Return the (x, y) coordinate for the center point of the cell that contains the specified text.  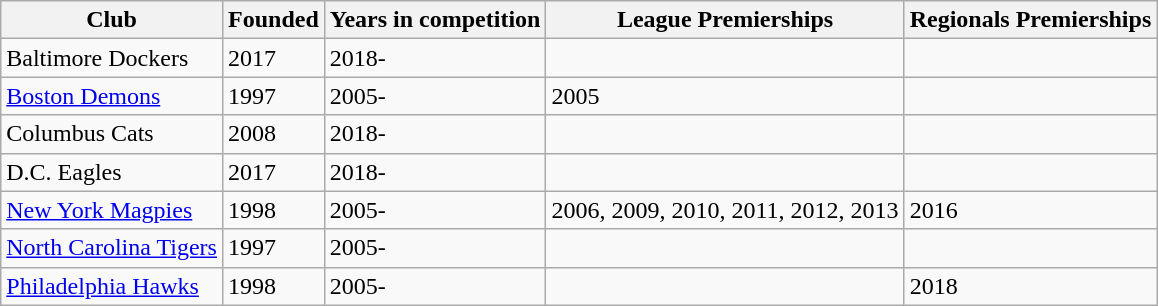
2006, 2009, 2010, 2011, 2012, 2013 (725, 210)
2018 (1030, 286)
League Premierships (725, 20)
New York Magpies (112, 210)
Years in competition (435, 20)
2005 (725, 96)
Club (112, 20)
Baltimore Dockers (112, 58)
Columbus Cats (112, 134)
Founded (273, 20)
Philadelphia Hawks (112, 286)
2008 (273, 134)
Regionals Premierships (1030, 20)
Boston Demons (112, 96)
North Carolina Tigers (112, 248)
2016 (1030, 210)
D.C. Eagles (112, 172)
